Pinpoint the cell where the given text exists, returning its [X, Y] midpoint coordinate. 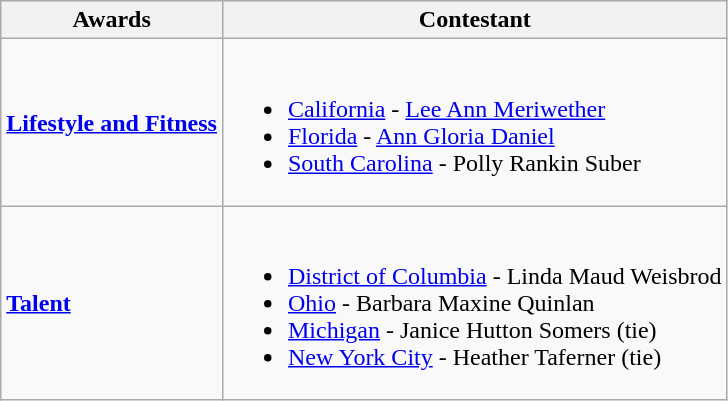
Contestant [474, 20]
Lifestyle and Fitness [112, 122]
Awards [112, 20]
Talent [112, 303]
California - Lee Ann Meriwether Florida - Ann Gloria Daniel South Carolina - Polly Rankin Suber [474, 122]
District of Columbia - Linda Maud Weisbrod Ohio - Barbara Maxine Quinlan Michigan - Janice Hutton Somers (tie) New York City - Heather Taferner (tie) [474, 303]
